Output the [x, y] coordinate of the center of the cell containing the given text.  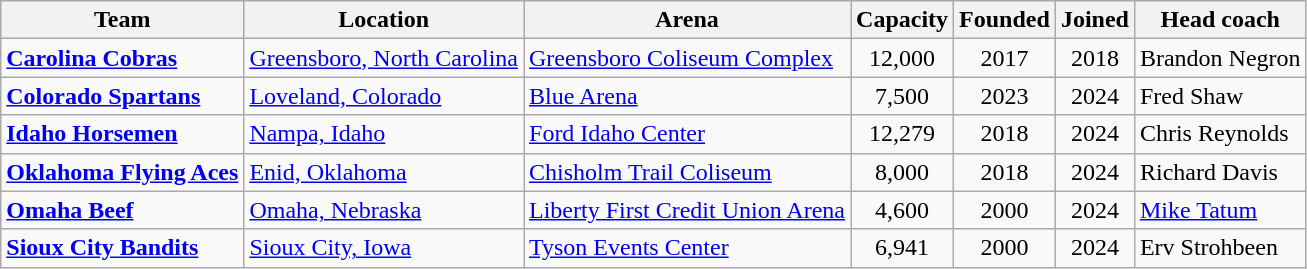
Fred Shaw [1220, 96]
Greensboro, North Carolina [384, 58]
Nampa, Idaho [384, 134]
2023 [1005, 96]
Chris Reynolds [1220, 134]
Tyson Events Center [688, 248]
Brandon Negron [1220, 58]
Enid, Oklahoma [384, 172]
Joined [1094, 20]
Omaha Beef [122, 210]
Capacity [902, 20]
Head coach [1220, 20]
Founded [1005, 20]
Blue Arena [688, 96]
Location [384, 20]
Loveland, Colorado [384, 96]
Greensboro Coliseum Complex [688, 58]
Chisholm Trail Coliseum [688, 172]
Richard Davis [1220, 172]
Idaho Horsemen [122, 134]
Colorado Spartans [122, 96]
6,941 [902, 248]
Mike Tatum [1220, 210]
2017 [1005, 58]
Sioux City, Iowa [384, 248]
12,000 [902, 58]
Carolina Cobras [122, 58]
12,279 [902, 134]
Oklahoma Flying Aces [122, 172]
Sioux City Bandits [122, 248]
Team [122, 20]
Erv Strohbeen [1220, 248]
7,500 [902, 96]
8,000 [902, 172]
Arena [688, 20]
Ford Idaho Center [688, 134]
Liberty First Credit Union Arena [688, 210]
Omaha, Nebraska [384, 210]
4,600 [902, 210]
